Pinpoint the cell where the given text exists, returning its (X, Y) midpoint coordinate. 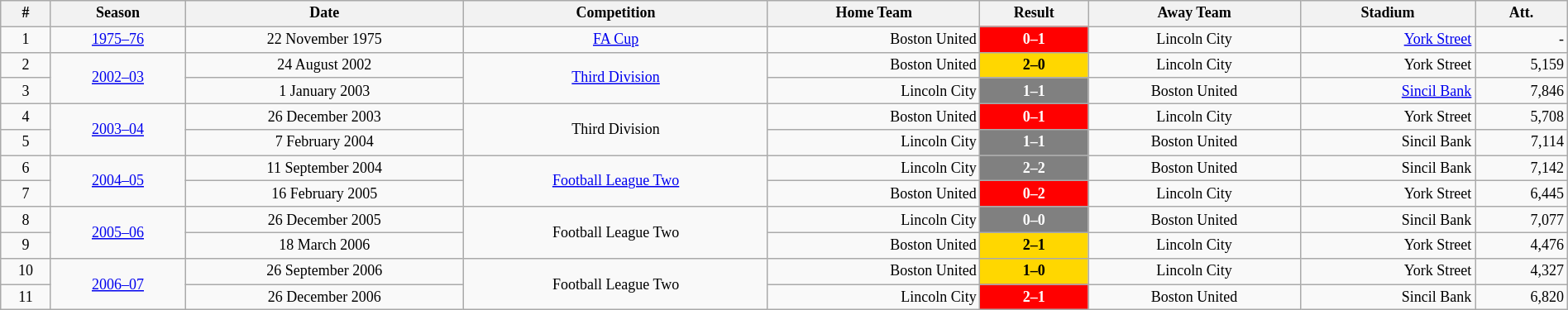
6 (26, 169)
26 December 2005 (324, 220)
1 January 2003 (324, 91)
FA Cup (616, 40)
7,846 (1522, 91)
26 September 2006 (324, 271)
2–0 (1034, 64)
Date (324, 13)
Competition (616, 13)
Away Team (1194, 13)
Stadium (1388, 13)
2004–05 (117, 181)
0–2 (1034, 193)
7 February 2004 (324, 142)
2–2 (1034, 169)
2003–04 (117, 129)
18 March 2006 (324, 245)
7 (26, 193)
3 (26, 91)
1–0 (1034, 271)
11 (26, 298)
26 December 2003 (324, 116)
Home Team (873, 13)
5 (26, 142)
24 August 2002 (324, 64)
10 (26, 271)
7,077 (1522, 220)
Att. (1522, 13)
4,327 (1522, 271)
4 (26, 116)
6,820 (1522, 298)
2002–03 (117, 78)
5,708 (1522, 116)
26 December 2006 (324, 298)
1975–76 (117, 40)
5,159 (1522, 64)
11 September 2004 (324, 169)
8 (26, 220)
Result (1034, 13)
6,445 (1522, 193)
- (1522, 40)
1 (26, 40)
16 February 2005 (324, 193)
7,114 (1522, 142)
# (26, 13)
2005–06 (117, 232)
Season (117, 13)
2 (26, 64)
7,142 (1522, 169)
22 November 1975 (324, 40)
4,476 (1522, 245)
9 (26, 245)
0–0 (1034, 220)
2006–07 (117, 284)
